Scan for the cell matching the given text and deliver its [x, y] coordinate at center. 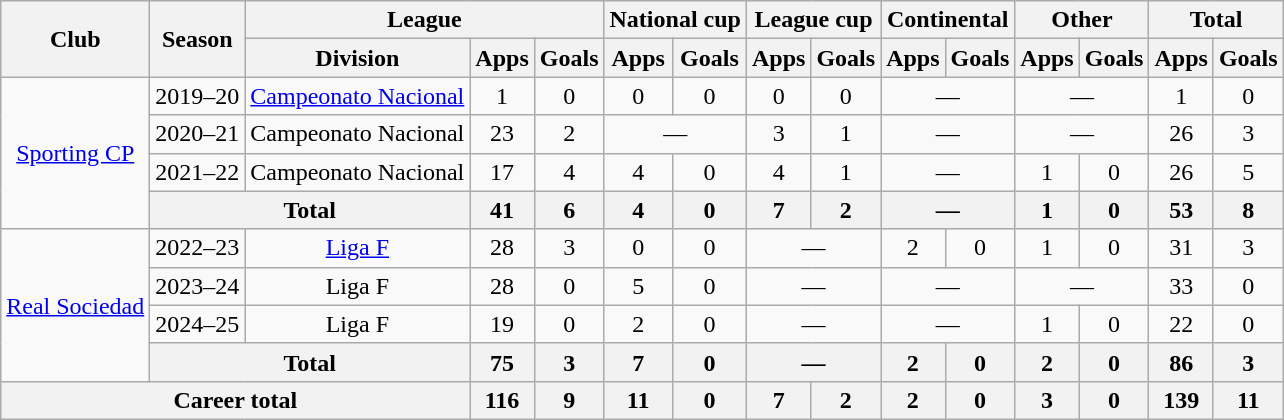
League cup [813, 20]
75 [502, 362]
6 [569, 210]
Season [198, 39]
2019–20 [198, 96]
Other [1082, 20]
2024–25 [198, 324]
Real Sociedad [76, 305]
2020–21 [198, 134]
9 [569, 400]
Career total [236, 400]
Club [76, 39]
Sporting CP [76, 153]
53 [1181, 210]
19 [502, 324]
22 [1181, 324]
8 [1248, 210]
Continental [948, 20]
23 [502, 134]
116 [502, 400]
41 [502, 210]
2022–23 [198, 248]
2023–24 [198, 286]
86 [1181, 362]
139 [1181, 400]
31 [1181, 248]
Division [358, 58]
33 [1181, 286]
17 [502, 172]
2021–22 [198, 172]
National cup [675, 20]
League [424, 20]
